Return (x, y) of the center of cell containing provided text 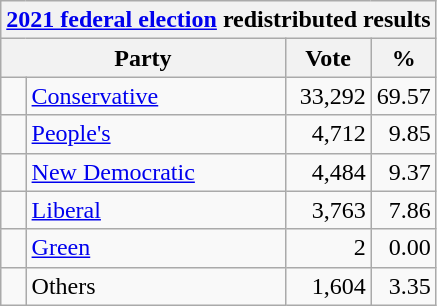
2021 federal election redistributed results (218, 20)
9.37 (404, 172)
2 (328, 248)
Party (143, 58)
% (404, 58)
New Democratic (156, 172)
Vote (328, 58)
Green (156, 248)
9.85 (404, 134)
3,763 (328, 210)
7.86 (404, 210)
1,604 (328, 286)
4,484 (328, 172)
Others (156, 286)
33,292 (328, 96)
0.00 (404, 248)
Conservative (156, 96)
Liberal (156, 210)
69.57 (404, 96)
3.35 (404, 286)
People's (156, 134)
4,712 (328, 134)
